Capture the cell that displays the provided text and extract its (X, Y) central coordinate. 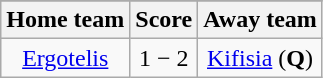
Ergotelis (66, 58)
Away team (260, 20)
Kifisia (Q) (260, 58)
1 − 2 (164, 58)
Score (164, 20)
Home team (66, 20)
